Detect which cell encompasses the target text, then output its (X, Y) center coordinate. 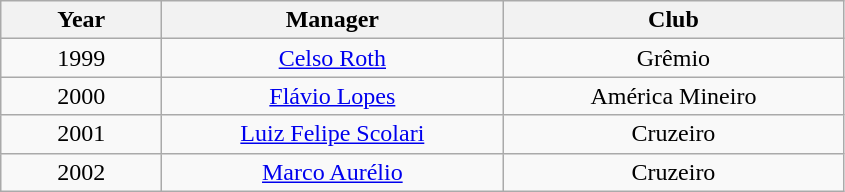
Marco Aurélio (332, 172)
Club (674, 20)
2000 (82, 96)
Grêmio (674, 58)
2002 (82, 172)
Celso Roth (332, 58)
Manager (332, 20)
Luiz Felipe Scolari (332, 134)
Flávio Lopes (332, 96)
1999 (82, 58)
América Mineiro (674, 96)
Year (82, 20)
2001 (82, 134)
